Detect which cell encompasses the target text, then output its (x, y) center coordinate. 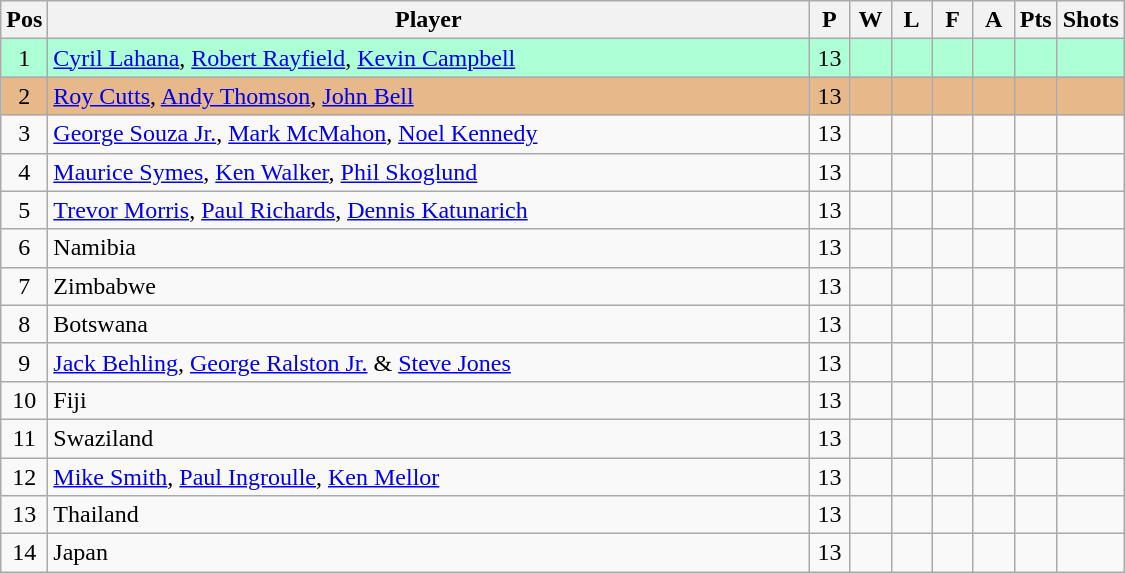
5 (24, 210)
4 (24, 172)
2 (24, 96)
P (830, 20)
6 (24, 248)
Pts (1036, 20)
9 (24, 362)
Mike Smith, Paul Ingroulle, Ken Mellor (428, 477)
Botswana (428, 324)
George Souza Jr., Mark McMahon, Noel Kennedy (428, 134)
Roy Cutts, Andy Thomson, John Bell (428, 96)
3 (24, 134)
Jack Behling, George Ralston Jr. & Steve Jones (428, 362)
Fiji (428, 400)
Shots (1090, 20)
Swaziland (428, 438)
10 (24, 400)
Cyril Lahana, Robert Rayfield, Kevin Campbell (428, 58)
11 (24, 438)
F (952, 20)
14 (24, 553)
Pos (24, 20)
7 (24, 286)
L (912, 20)
Japan (428, 553)
Trevor Morris, Paul Richards, Dennis Katunarich (428, 210)
Namibia (428, 248)
1 (24, 58)
12 (24, 477)
8 (24, 324)
Maurice Symes, Ken Walker, Phil Skoglund (428, 172)
Player (428, 20)
A (994, 20)
W (870, 20)
Zimbabwe (428, 286)
Thailand (428, 515)
